Extract the (x, y) coordinate from the center of the cell holding the provided text.  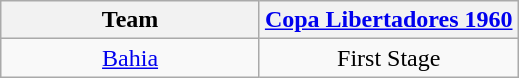
Team (130, 20)
Copa Libertadores 1960 (388, 20)
Bahia (130, 58)
First Stage (388, 58)
